Pinpoint the cell where the given text exists, returning its [x, y] midpoint coordinate. 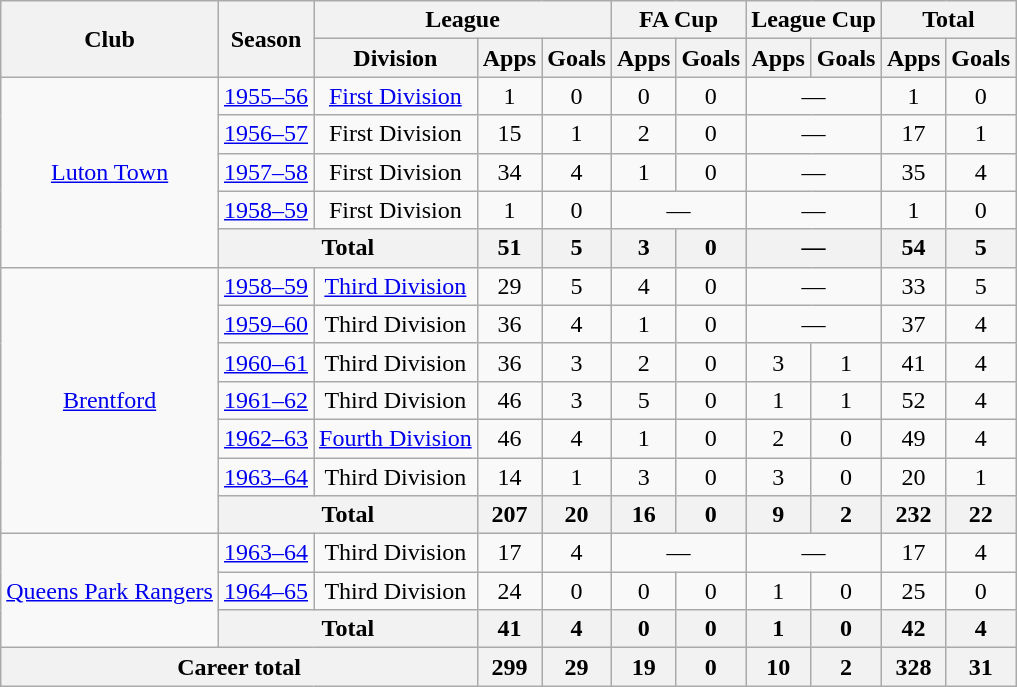
1955–56 [266, 96]
Brentford [110, 400]
328 [913, 667]
Division [396, 58]
Club [110, 39]
35 [913, 172]
Season [266, 39]
1956–57 [266, 134]
51 [509, 248]
33 [913, 286]
1957–58 [266, 172]
Luton Town [110, 172]
1962–63 [266, 438]
Fourth Division [396, 438]
15 [509, 134]
19 [643, 667]
1959–60 [266, 324]
34 [509, 172]
FA Cup [678, 20]
Career total [240, 667]
1960–61 [266, 362]
37 [913, 324]
49 [913, 438]
1961–62 [266, 400]
22 [981, 515]
299 [509, 667]
42 [913, 629]
25 [913, 591]
10 [778, 667]
14 [509, 477]
54 [913, 248]
Queens Park Rangers [110, 591]
1964–65 [266, 591]
207 [509, 515]
52 [913, 400]
9 [778, 515]
24 [509, 591]
League [463, 20]
232 [913, 515]
League Cup [814, 20]
31 [981, 667]
16 [643, 515]
